Detect which cell encompasses the target text, then output its (X, Y) center coordinate. 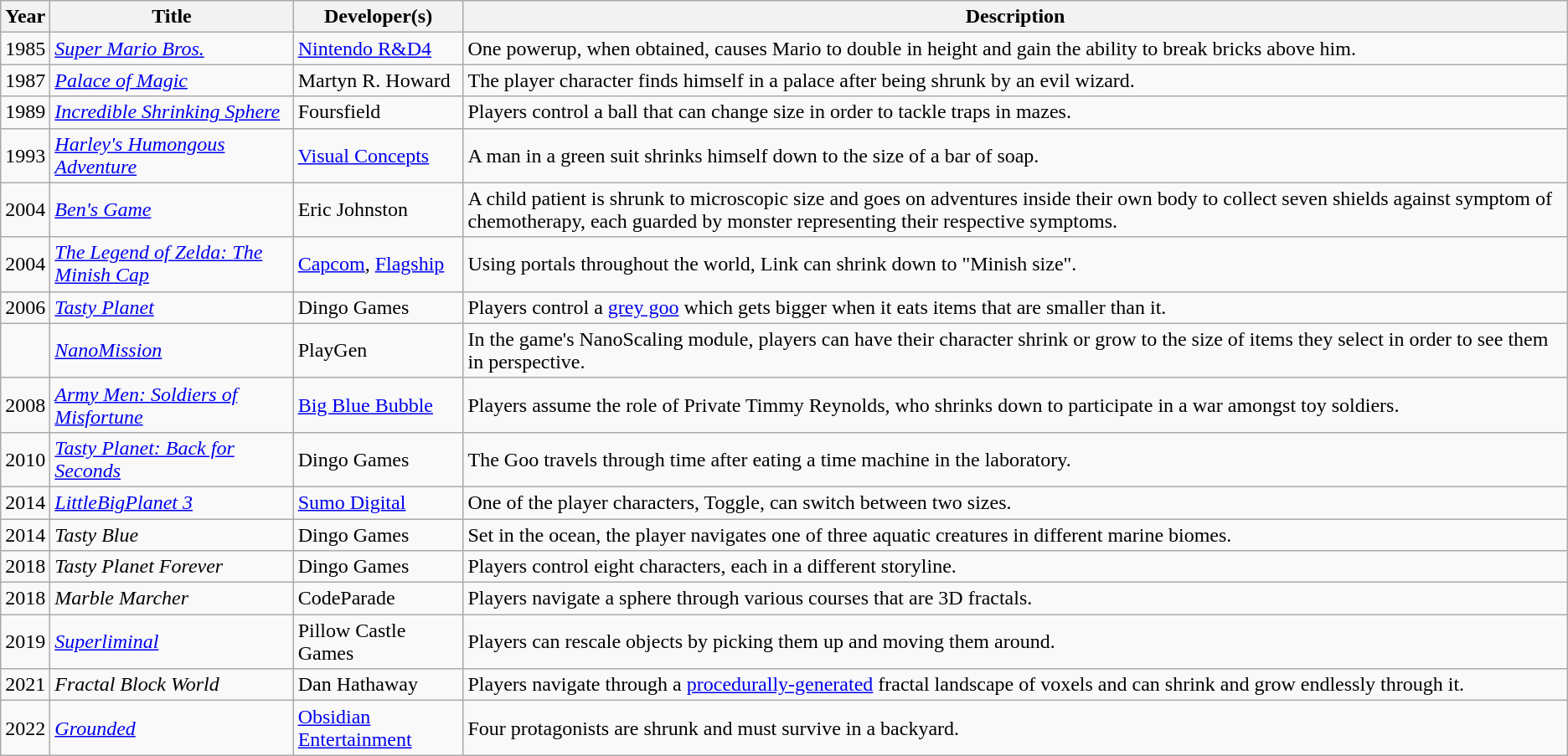
Dan Hathaway (379, 685)
NanoMission (172, 350)
Players navigate through a procedurally-generated fractal landscape of voxels and can shrink and grow endlessly through it. (1015, 685)
1993 (25, 156)
2006 (25, 307)
A man in a green suit shrinks himself down to the size of a bar of soap. (1015, 156)
Grounded (172, 728)
The player character finds himself in a palace after being shrunk by an evil wizard. (1015, 80)
2021 (25, 685)
Players navigate a sphere through various courses that are 3D fractals. (1015, 599)
Description (1015, 17)
Year (25, 17)
Super Mario Bros. (172, 49)
Pillow Castle Games (379, 641)
Visual Concepts (379, 156)
2019 (25, 641)
2010 (25, 459)
Capcom, Flagship (379, 265)
Ben's Game (172, 209)
Set in the ocean, the player navigates one of three aquatic creatures in different marine biomes. (1015, 535)
One powerup, when obtained, causes Mario to double in height and gain the ability to break bricks above him. (1015, 49)
Players control a grey goo which gets bigger when it eats items that are smaller than it. (1015, 307)
Tasty Planet Forever (172, 567)
2008 (25, 405)
Eric Johnston (379, 209)
Developer(s) (379, 17)
Marble Marcher (172, 599)
Tasty Planet: Back for Seconds (172, 459)
Using portals throughout the world, Link can shrink down to "Minish size". (1015, 265)
One of the player characters, Toggle, can switch between two sizes. (1015, 502)
Tasty Planet (172, 307)
LittleBigPlanet 3 (172, 502)
Players control a ball that can change size in order to tackle traps in mazes. (1015, 112)
Players can rescale objects by picking them up and moving them around. (1015, 641)
Sumo Digital (379, 502)
1985 (25, 49)
CodeParade (379, 599)
The Legend of Zelda: The Minish Cap (172, 265)
Army Men: Soldiers of Misfortune (172, 405)
1989 (25, 112)
Title (172, 17)
Big Blue Bubble (379, 405)
Players control eight characters, each in a different storyline. (1015, 567)
Obsidian Entertainment (379, 728)
Fractal Block World (172, 685)
1987 (25, 80)
Nintendo R&D4 (379, 49)
2022 (25, 728)
Tasty Blue (172, 535)
Four protagonists are shrunk and must survive in a backyard. (1015, 728)
Players assume the role of Private Timmy Reynolds, who shrinks down to participate in a war amongst toy soldiers. (1015, 405)
Foursfield (379, 112)
Superliminal (172, 641)
Palace of Magic (172, 80)
Harley's Humongous Adventure (172, 156)
PlayGen (379, 350)
Incredible Shrinking Sphere (172, 112)
Martyn R. Howard (379, 80)
The Goo travels through time after eating a time machine in the laboratory. (1015, 459)
